Return the (x, y) coordinate for the center point of the cell that contains the specified text.  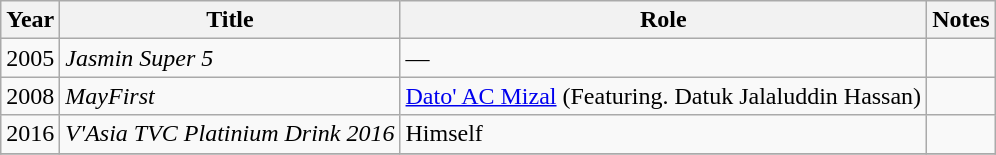
V'Asia TVC Platinium Drink 2016 (230, 134)
2008 (30, 96)
2016 (30, 134)
Dato' AC Mizal (Featuring. Datuk Jalaluddin Hassan) (664, 96)
Notes (961, 20)
Jasmin Super 5 (230, 58)
— (664, 58)
Title (230, 20)
Role (664, 20)
Year (30, 20)
MayFirst (230, 96)
2005 (30, 58)
Himself (664, 134)
